Determine the (x, y) coordinate at the center of the cell enclosing the given text.  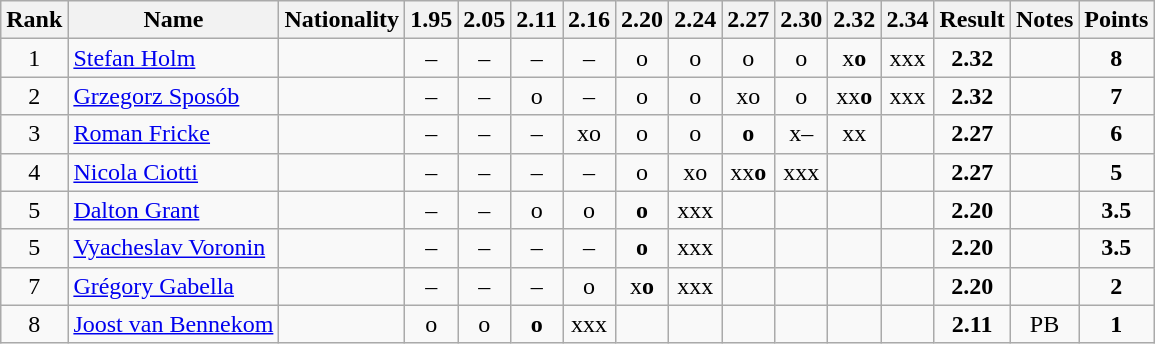
Joost van Bennekom (174, 324)
2.05 (484, 20)
2.30 (802, 20)
2.24 (696, 20)
PB (1044, 324)
Result (972, 20)
Notes (1044, 20)
2.34 (908, 20)
xx (854, 134)
2.16 (590, 20)
3 (34, 134)
Grzegorz Sposób (174, 96)
Points (1116, 20)
x– (802, 134)
6 (1116, 134)
Dalton Grant (174, 210)
Nationality (342, 20)
Stefan Holm (174, 58)
Grégory Gabella (174, 286)
Vyacheslav Voronin (174, 248)
Name (174, 20)
Nicola Ciotti (174, 172)
1.95 (432, 20)
4 (34, 172)
Roman Fricke (174, 134)
Rank (34, 20)
